Pinpoint the cell where the given text exists, returning its [X, Y] midpoint coordinate. 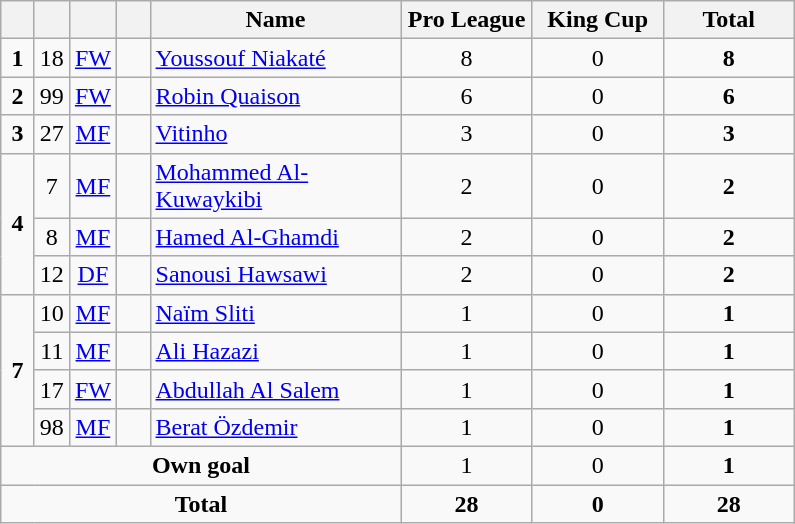
Abdullah Al Salem [276, 389]
Berat Özdemir [276, 427]
99 [52, 96]
4 [18, 224]
18 [52, 58]
98 [52, 427]
Sanousi Hawsawi [276, 275]
Mohammed Al-Kuwaykibi [276, 186]
DF [92, 275]
King Cup [598, 20]
11 [52, 351]
Youssouf Niakaté [276, 58]
17 [52, 389]
Pro League [466, 20]
10 [52, 313]
27 [52, 134]
Hamed Al-Ghamdi [276, 237]
Robin Quaison [276, 96]
Name [276, 20]
12 [52, 275]
Ali Hazazi [276, 351]
Own goal [201, 465]
Naïm Sliti [276, 313]
Vitinho [276, 134]
